Detect which cell encompasses the target text, then output its (X, Y) center coordinate. 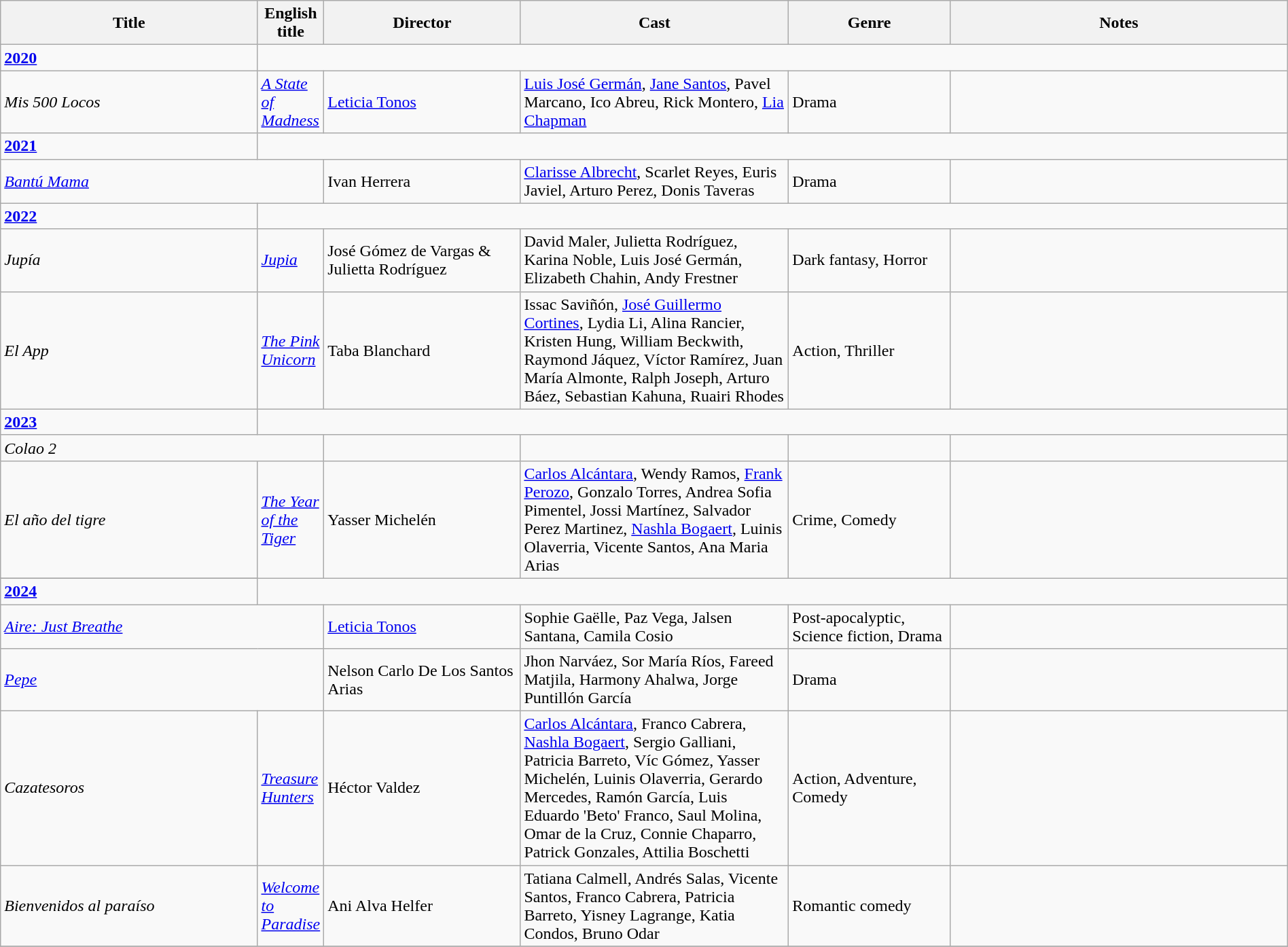
Ani Alva Helfer (423, 906)
Cast (655, 23)
The Year of the Tiger (291, 519)
2022 (129, 216)
Post-apocalyptic, Science fiction, Drama (870, 626)
Jhon Narváez, Sor María Ríos, Fareed Matjila, Harmony Ahalwa, Jorge Puntillón García (655, 680)
A State of Madness (291, 102)
2024 (129, 591)
Bantú Mama (162, 181)
El App (129, 351)
Mis 500 Locos (129, 102)
Treasure Hunters (291, 788)
Dark fantasy, Horror (870, 260)
El año del tigre (129, 519)
Yasser Michelén (423, 519)
Pepe (162, 680)
Taba Blanchard (423, 351)
Genre (870, 23)
Héctor Valdez (423, 788)
Action, Adventure, Comedy (870, 788)
The Pink Unicorn (291, 351)
José Gómez de Vargas & Julietta Rodríguez (423, 260)
2020 (129, 58)
Luis José Germán, Jane Santos, Pavel Marcano, Ico Abreu, Rick Montero, Lia Chapman (655, 102)
David Maler, Julietta Rodríguez, Karina Noble, Luis José Germán, Elizabeth Chahin, Andy Frestner (655, 260)
Nelson Carlo De Los Santos Arias (423, 680)
Ivan Herrera (423, 181)
Crime, Comedy (870, 519)
2021 (129, 146)
Cazatesoros (129, 788)
2023 (129, 422)
Aire: Just Breathe (162, 626)
Tatiana Calmell, Andrés Salas, Vicente Santos, Franco Cabrera, Patricia Barreto, Yisney Lagrange, Katia Condos, Bruno Odar (655, 906)
Romantic comedy (870, 906)
Sophie Gaëlle, Paz Vega, Jalsen Santana, Camila Cosio (655, 626)
Colao 2 (162, 448)
Clarisse Albrecht, Scarlet Reyes, Euris Javiel, Arturo Perez, Donis Taveras (655, 181)
Jupía (129, 260)
English title (291, 23)
Title (129, 23)
Bienvenidos al paraíso (129, 906)
Notes (1118, 23)
Director (423, 23)
Jupia (291, 260)
Action, Thriller (870, 351)
Welcome to Paradise (291, 906)
